Capture the cell that displays the provided text and extract its [X, Y] central coordinate. 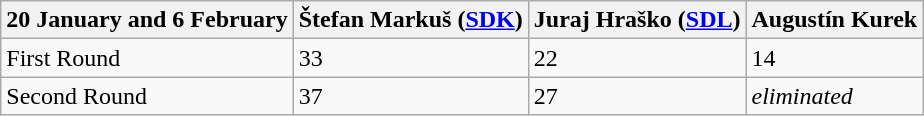
Second Round [147, 96]
37 [410, 96]
22 [637, 58]
33 [410, 58]
First Round [147, 58]
Juraj Hraško (SDL) [637, 20]
14 [834, 58]
Augustín Kurek [834, 20]
eliminated [834, 96]
20 January and 6 February [147, 20]
27 [637, 96]
Štefan Markuš (SDK) [410, 20]
